Provide the (x, y) coordinate of the cell's center where the given text is located.  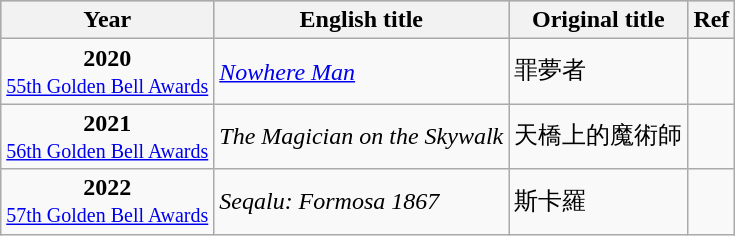
天橋上的魔術師 (598, 136)
罪夢者 (598, 72)
Nowhere Man (362, 72)
Year (108, 20)
2021 56th Golden Bell Awards (108, 136)
Original title (598, 20)
2022 57th Golden Bell Awards (108, 202)
Ref (712, 20)
The Magician on the Skywalk (362, 136)
English title (362, 20)
2020 55th Golden Bell Awards (108, 72)
斯卡羅 (598, 202)
Seqalu: Formosa 1867 (362, 202)
